Scan for the cell matching the given text and deliver its [X, Y] coordinate at center. 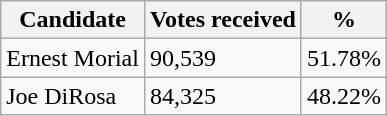
48.22% [344, 96]
Ernest Morial [73, 58]
Joe DiRosa [73, 96]
90,539 [222, 58]
84,325 [222, 96]
Candidate [73, 20]
% [344, 20]
Votes received [222, 20]
51.78% [344, 58]
